Identify which cell holds the provided text, then report its [x, y] central coordinate. 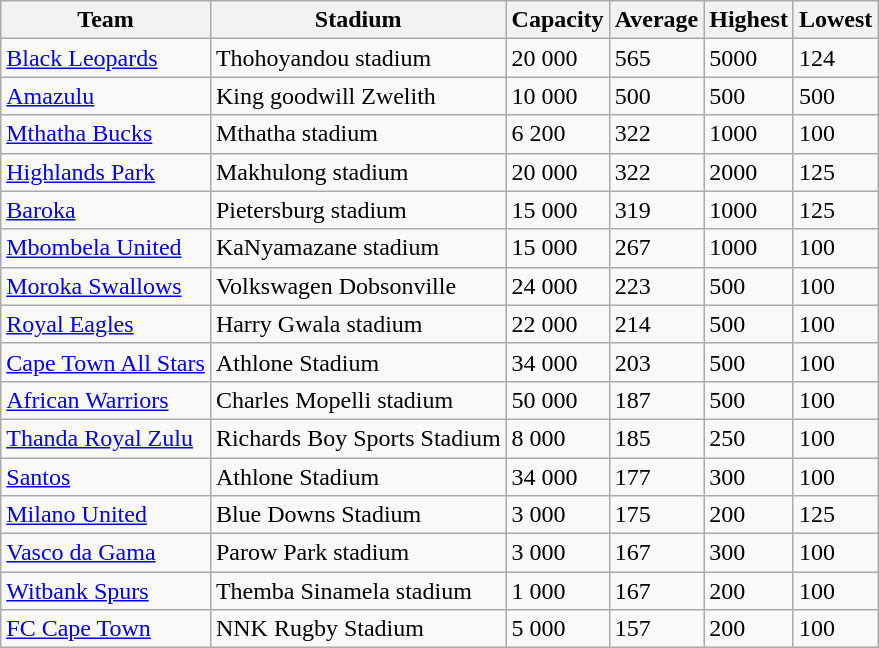
Cape Town All Stars [106, 362]
Lowest [835, 20]
250 [749, 438]
Harry Gwala stadium [358, 324]
5000 [749, 58]
Mthatha stadium [358, 134]
Volkswagen Dobsonville [358, 286]
Black Leopards [106, 58]
Blue Downs Stadium [358, 515]
22 000 [558, 324]
Santos [106, 477]
187 [656, 400]
214 [656, 324]
KaNyamazane stadium [358, 248]
FC Cape Town [106, 629]
Richards Boy Sports Stadium [358, 438]
267 [656, 248]
157 [656, 629]
Mbombela United [106, 248]
6 200 [558, 134]
175 [656, 515]
50 000 [558, 400]
Makhulong stadium [358, 172]
Amazulu [106, 96]
Team [106, 20]
565 [656, 58]
203 [656, 362]
NNK Rugby Stadium [358, 629]
African Warriors [106, 400]
Highest [749, 20]
Moroka Swallows [106, 286]
Themba Sinamela stadium [358, 591]
2000 [749, 172]
Charles Mopelli stadium [358, 400]
Parow Park stadium [358, 553]
Mthatha Bucks [106, 134]
124 [835, 58]
Thanda Royal Zulu [106, 438]
319 [656, 210]
10 000 [558, 96]
Thohoyandou stadium [358, 58]
King goodwill Zwelith [358, 96]
Pietersburg stadium [358, 210]
Milano United [106, 515]
Stadium [358, 20]
Royal Eagles [106, 324]
24 000 [558, 286]
185 [656, 438]
8 000 [558, 438]
Average [656, 20]
5 000 [558, 629]
223 [656, 286]
Capacity [558, 20]
Highlands Park [106, 172]
177 [656, 477]
1 000 [558, 591]
Vasco da Gama [106, 553]
Witbank Spurs [106, 591]
Baroka [106, 210]
